Find where the given text appears and provide that cell's center as (x, y) coordinate. 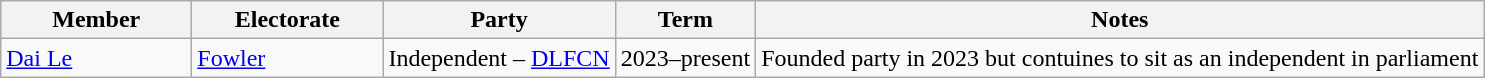
Member (96, 20)
2023–present (685, 58)
Term (685, 20)
Electorate (288, 20)
Fowler (288, 58)
Founded party in 2023 but contuines to sit as an independent in parliament (1120, 58)
Party (499, 20)
Independent – DLFCN (499, 58)
Notes (1120, 20)
Dai Le (96, 58)
